Capture the cell that displays the provided text and extract its (X, Y) central coordinate. 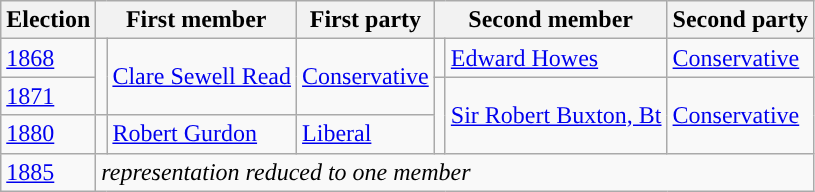
1871 (48, 96)
Sir Robert Buxton, Bt (556, 115)
Liberal (366, 134)
First member (196, 20)
Election (48, 20)
Second member (550, 20)
Clare Sewell Read (202, 77)
1868 (48, 58)
1880 (48, 134)
Robert Gurdon (202, 134)
Second party (740, 20)
representation reduced to one member (455, 172)
First party (366, 20)
Edward Howes (556, 58)
1885 (48, 172)
